Provide the [X, Y] coordinate of the cell's center where the given text is located.  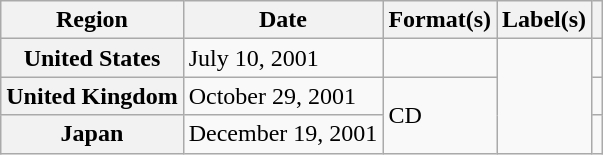
United States [92, 58]
December 19, 2001 [283, 134]
Label(s) [544, 20]
July 10, 2001 [283, 58]
CD [440, 115]
Japan [92, 134]
October 29, 2001 [283, 96]
Date [283, 20]
Format(s) [440, 20]
United Kingdom [92, 96]
Region [92, 20]
